Determine the [X, Y] coordinate at the center of the cell enclosing the given text.  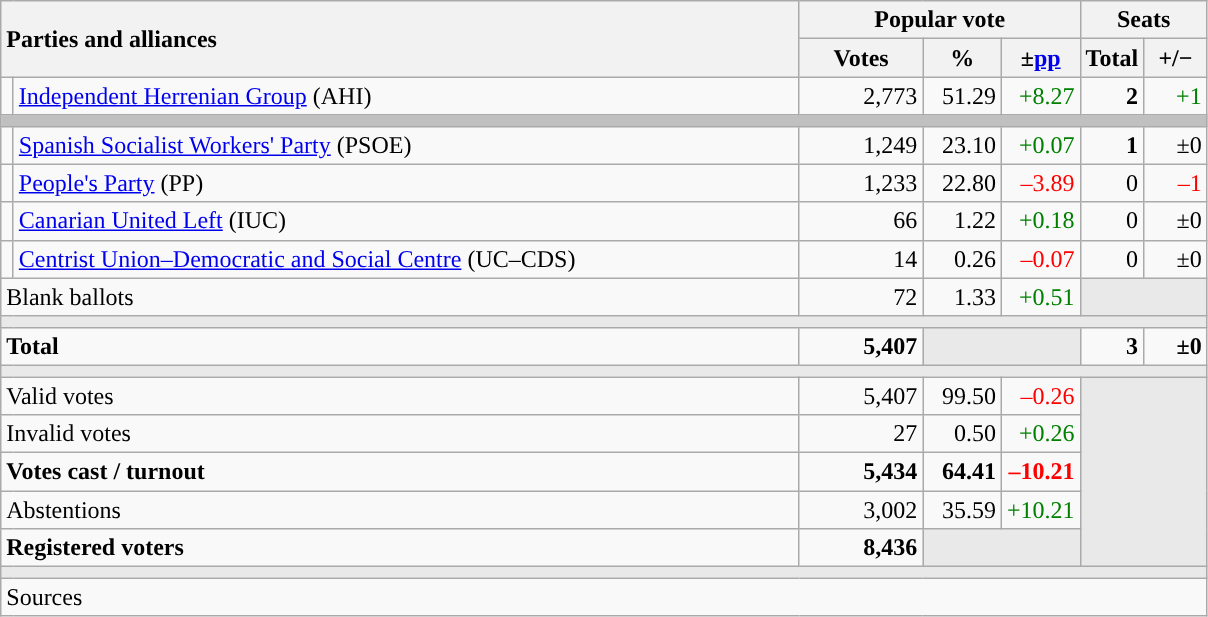
27 [861, 434]
35.59 [962, 510]
Votes cast / turnout [400, 472]
22.80 [962, 183]
1.22 [962, 221]
–0.07 [1040, 259]
0.26 [962, 259]
8,436 [861, 548]
+0.18 [1040, 221]
–3.89 [1040, 183]
Popular vote [940, 20]
–0.26 [1040, 395]
+0.07 [1040, 145]
Canarian United Left (IUC) [406, 221]
–1 [1176, 183]
1,249 [861, 145]
72 [861, 297]
+/− [1176, 58]
People's Party (PP) [406, 183]
51.29 [962, 96]
Valid votes [400, 395]
0.50 [962, 434]
64.41 [962, 472]
Spanish Socialist Workers' Party (PSOE) [406, 145]
+0.51 [1040, 297]
% [962, 58]
1 [1112, 145]
Invalid votes [400, 434]
+1 [1176, 96]
+8.27 [1040, 96]
Sources [604, 597]
3,002 [861, 510]
Votes [861, 58]
Independent Herrenian Group (AHI) [406, 96]
23.10 [962, 145]
3 [1112, 346]
Parties and alliances [400, 39]
2 [1112, 96]
+0.26 [1040, 434]
Abstentions [400, 510]
1,233 [861, 183]
5,434 [861, 472]
–10.21 [1040, 472]
+10.21 [1040, 510]
Centrist Union–Democratic and Social Centre (UC–CDS) [406, 259]
Registered voters [400, 548]
Seats [1144, 20]
99.50 [962, 395]
14 [861, 259]
2,773 [861, 96]
66 [861, 221]
1.33 [962, 297]
Blank ballots [400, 297]
±pp [1040, 58]
